For the text-containing cell, return its midpoint in (X, Y) coordinate format. 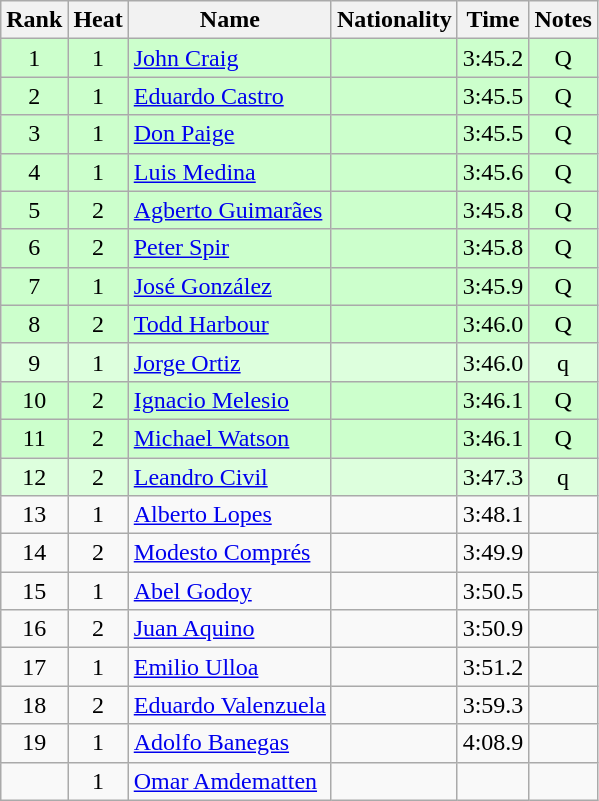
John Craig (230, 58)
Notes (563, 20)
4:08.9 (493, 743)
11 (34, 438)
Don Paige (230, 134)
Luis Medina (230, 172)
3:45.6 (493, 172)
Omar Amdematten (230, 781)
3:47.3 (493, 477)
3:50.5 (493, 591)
9 (34, 362)
Jorge Ortiz (230, 362)
Juan Aquino (230, 629)
Modesto Comprés (230, 553)
19 (34, 743)
18 (34, 705)
Adolfo Banegas (230, 743)
Name (230, 20)
Ignacio Melesio (230, 400)
José González (230, 286)
3:51.2 (493, 667)
Michael Watson (230, 438)
14 (34, 553)
3:45.9 (493, 286)
3:49.9 (493, 553)
7 (34, 286)
5 (34, 210)
Peter Spir (230, 248)
13 (34, 515)
Abel Godoy (230, 591)
12 (34, 477)
4 (34, 172)
10 (34, 400)
Leandro Civil (230, 477)
Agberto Guimarães (230, 210)
17 (34, 667)
Time (493, 20)
Todd Harbour (230, 324)
Heat (98, 20)
Nationality (394, 20)
3:48.1 (493, 515)
3 (34, 134)
3:45.2 (493, 58)
3:59.3 (493, 705)
16 (34, 629)
8 (34, 324)
3:50.9 (493, 629)
6 (34, 248)
Rank (34, 20)
Eduardo Castro (230, 96)
Emilio Ulloa (230, 667)
15 (34, 591)
Eduardo Valenzuela (230, 705)
Alberto Lopes (230, 515)
